Return [x, y] of the center of cell containing provided text 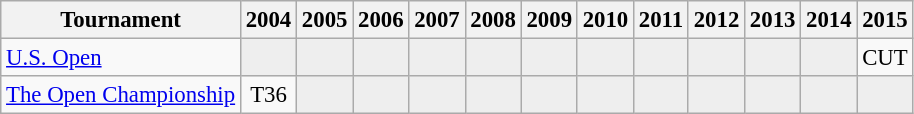
2007 [437, 20]
2011 [660, 20]
2005 [325, 20]
2012 [716, 20]
T36 [268, 95]
CUT [885, 58]
2015 [885, 20]
2009 [549, 20]
2010 [605, 20]
2006 [381, 20]
Tournament [121, 20]
2014 [829, 20]
The Open Championship [121, 95]
2008 [493, 20]
2013 [773, 20]
U.S. Open [121, 58]
2004 [268, 20]
